Detect which cell encompasses the target text, then output its [x, y] center coordinate. 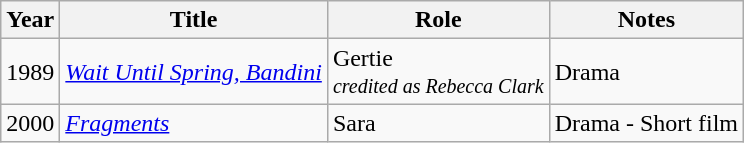
Gertiecredited as Rebecca Clark [438, 72]
1989 [30, 72]
Sara [438, 123]
Notes [646, 20]
Wait Until Spring, Bandini [194, 72]
Drama [646, 72]
Role [438, 20]
Fragments [194, 123]
Year [30, 20]
2000 [30, 123]
Title [194, 20]
Drama - Short film [646, 123]
